Extract the [x, y] coordinate from the center of the cell holding the provided text.  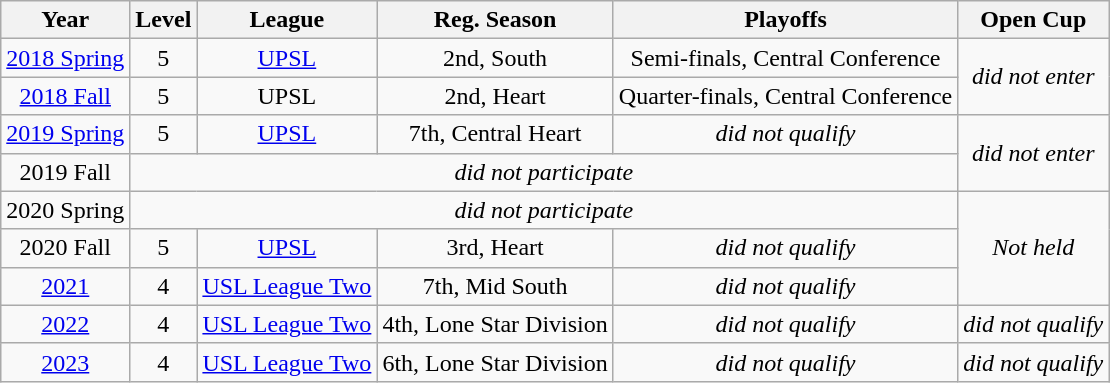
7th, Mid South [495, 286]
2020 Fall [66, 248]
Playoffs [785, 20]
2nd, South [495, 58]
7th, Central Heart [495, 134]
2018 Fall [66, 96]
Reg. Season [495, 20]
2022 [66, 324]
2021 [66, 286]
6th, Lone Star Division [495, 362]
Year [66, 20]
2018 Spring [66, 58]
Not held [1034, 248]
2023 [66, 362]
4th, Lone Star Division [495, 324]
Open Cup [1034, 20]
2019 Fall [66, 172]
Level [164, 20]
Quarter-finals, Central Conference [785, 96]
3rd, Heart [495, 248]
2nd, Heart [495, 96]
2019 Spring [66, 134]
2020 Spring [66, 210]
League [287, 20]
Semi-finals, Central Conference [785, 58]
